For the text-containing cell, return its midpoint in [X, Y] coordinate format. 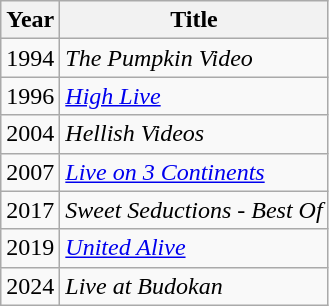
2019 [30, 248]
Live on 3 Continents [194, 172]
High Live [194, 96]
Title [194, 20]
2004 [30, 134]
2024 [30, 286]
2007 [30, 172]
Year [30, 20]
Sweet Seductions - Best Of [194, 210]
The Pumpkin Video [194, 58]
2017 [30, 210]
1994 [30, 58]
1996 [30, 96]
Live at Budokan [194, 286]
United Alive [194, 248]
Hellish Videos [194, 134]
